Extract the [x, y] coordinate from the center of the cell holding the provided text.  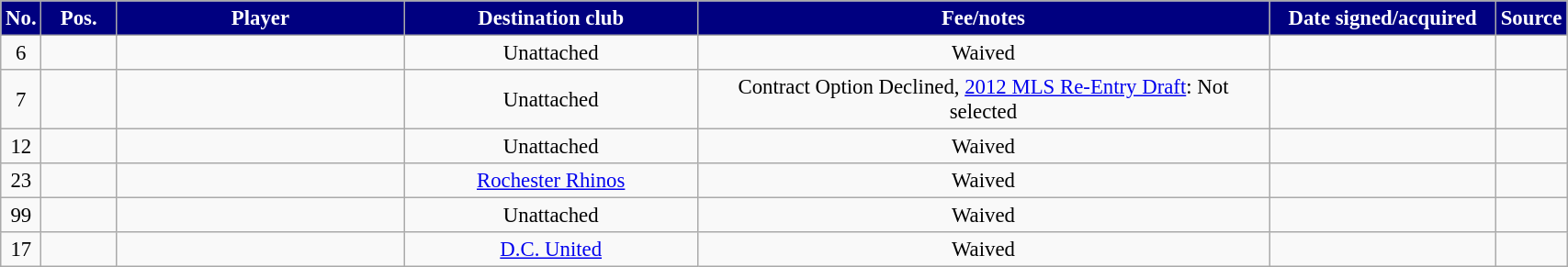
Player [261, 18]
Pos. [79, 18]
99 [21, 216]
Rochester Rhinos [551, 181]
Destination club [551, 18]
6 [21, 53]
7 [21, 99]
12 [21, 147]
Fee/notes [983, 18]
23 [21, 181]
Contract Option Declined, 2012 MLS Re-Entry Draft: Not selected [983, 99]
Date signed/acquired [1382, 18]
Source [1530, 18]
No. [21, 18]
